For the text-containing cell, return its midpoint in [X, Y] coordinate format. 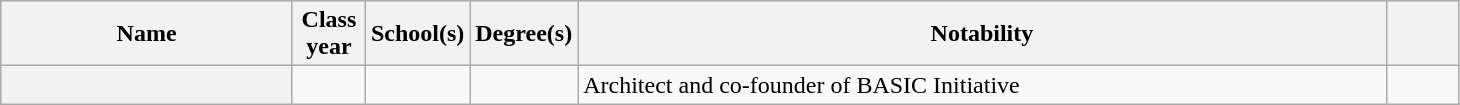
Name [147, 34]
Degree(s) [524, 34]
Architect and co-founder of BASIC Initiative [982, 85]
School(s) [417, 34]
Class year [328, 34]
Notability [982, 34]
